Return (X, Y) of the center of cell containing provided text 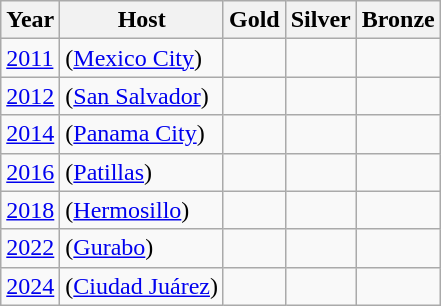
Silver (320, 20)
(Patillas) (142, 172)
Year (30, 20)
(San Salvador) (142, 96)
2016 (30, 172)
(Panama City) (142, 134)
2012 (30, 96)
Gold (254, 20)
2011 (30, 58)
(Gurabo) (142, 248)
Host (142, 20)
2022 (30, 248)
2018 (30, 210)
Bronze (398, 20)
2024 (30, 286)
(Mexico City) (142, 58)
(Ciudad Juárez) (142, 286)
2014 (30, 134)
(Hermosillo) (142, 210)
